Return (X, Y) of the center of cell containing provided text 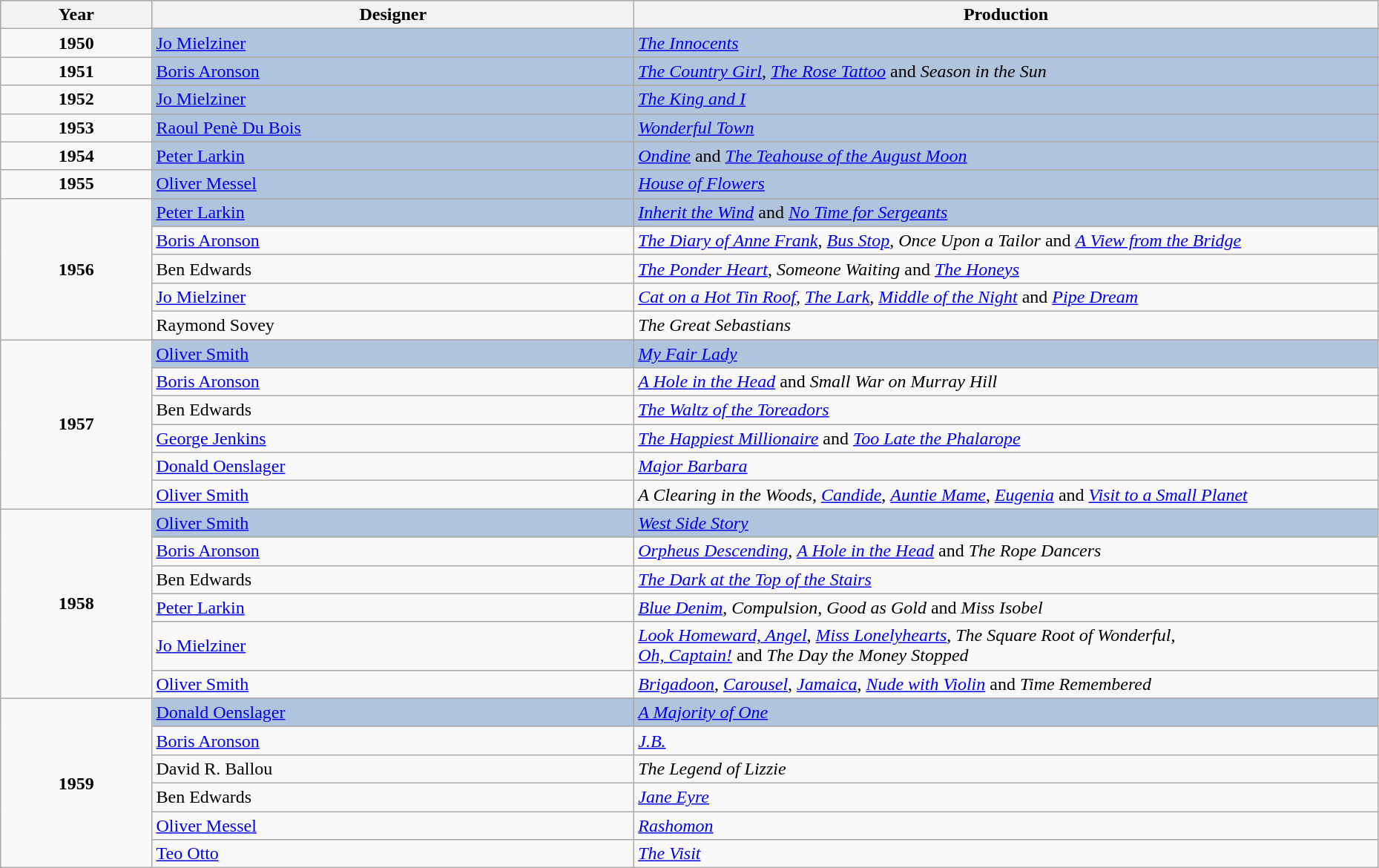
The Country Girl, The Rose Tattoo and Season in the Sun (1006, 71)
The Waltz of the Toreadors (1006, 410)
1950 (76, 43)
David R. Ballou (393, 769)
1957 (76, 424)
1954 (76, 156)
House of Flowers (1006, 184)
The King and I (1006, 99)
Year (76, 15)
1951 (76, 71)
1952 (76, 99)
Orpheus Descending, A Hole in the Head and The Rope Dancers (1006, 551)
1959 (76, 783)
Brigadoon, Carousel, Jamaica, Nude with Violin and Time Remembered (1006, 684)
Teo Otto (393, 854)
George Jenkins (393, 438)
1956 (76, 269)
The Great Sebastians (1006, 325)
Blue Denim, Compulsion, Good as Gold and Miss Isobel (1006, 608)
Rashomon (1006, 826)
West Side Story (1006, 523)
The Dark at the Top of the Stairs (1006, 579)
Designer (393, 15)
1958 (76, 604)
Ondine and The Teahouse of the August Moon (1006, 156)
Raymond Sovey (393, 325)
1955 (76, 184)
Look Homeward, Angel, Miss Lonelyhearts, The Square Root of Wonderful, Oh, Captain! and The Day the Money Stopped (1006, 645)
A Majority of One (1006, 712)
1953 (76, 128)
A Hole in the Head and Small War on Murray Hill (1006, 382)
J.B. (1006, 740)
Production (1006, 15)
The Happiest Millionaire and Too Late the Phalarope (1006, 438)
Inherit the Wind and No Time for Sergeants (1006, 212)
The Visit (1006, 854)
The Legend of Lizzie (1006, 769)
Major Barbara (1006, 467)
The Ponder Heart, Someone Waiting and The Honeys (1006, 269)
A Clearing in the Woods, Candide, Auntie Mame, Eugenia and Visit to a Small Planet (1006, 495)
Jane Eyre (1006, 797)
Raoul Penè Du Bois (393, 128)
My Fair Lady (1006, 354)
The Innocents (1006, 43)
Wonderful Town (1006, 128)
Cat on a Hot Tin Roof, The Lark, Middle of the Night and Pipe Dream (1006, 297)
The Diary of Anne Frank, Bus Stop, Once Upon a Tailor and A View from the Bridge (1006, 240)
